Output the (x, y) coordinate of the center of the cell containing the given text.  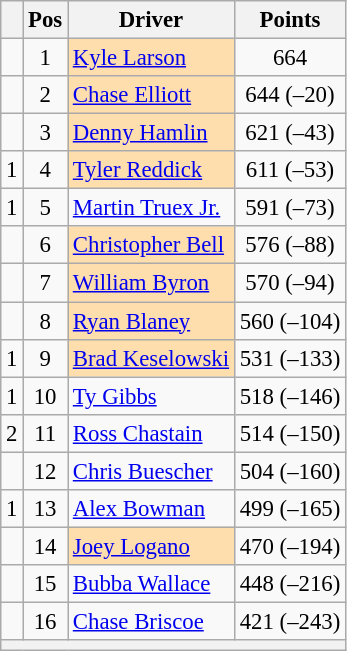
Ty Gibbs (152, 396)
Points (290, 20)
504 (–160) (290, 471)
Martin Truex Jr. (152, 208)
Bubba Wallace (152, 584)
514 (–150) (290, 433)
Ryan Blaney (152, 321)
7 (46, 283)
15 (46, 584)
591 (–73) (290, 208)
Christopher Bell (152, 245)
Brad Keselowski (152, 358)
Chase Elliott (152, 95)
Ross Chastain (152, 433)
499 (–165) (290, 509)
14 (46, 546)
8 (46, 321)
Chase Briscoe (152, 621)
621 (–43) (290, 133)
3 (46, 133)
644 (–20) (290, 95)
560 (–104) (290, 321)
448 (–216) (290, 584)
Chris Buescher (152, 471)
William Byron (152, 283)
664 (290, 58)
Pos (46, 20)
5 (46, 208)
531 (–133) (290, 358)
570 (–94) (290, 283)
470 (–194) (290, 546)
Denny Hamlin (152, 133)
576 (–88) (290, 245)
13 (46, 509)
611 (–53) (290, 170)
Driver (152, 20)
Kyle Larson (152, 58)
421 (–243) (290, 621)
9 (46, 358)
518 (–146) (290, 396)
6 (46, 245)
12 (46, 471)
Joey Logano (152, 546)
Tyler Reddick (152, 170)
Alex Bowman (152, 509)
4 (46, 170)
10 (46, 396)
11 (46, 433)
16 (46, 621)
